From the cell containing the given text, extract its center point as (X, Y) coordinate. 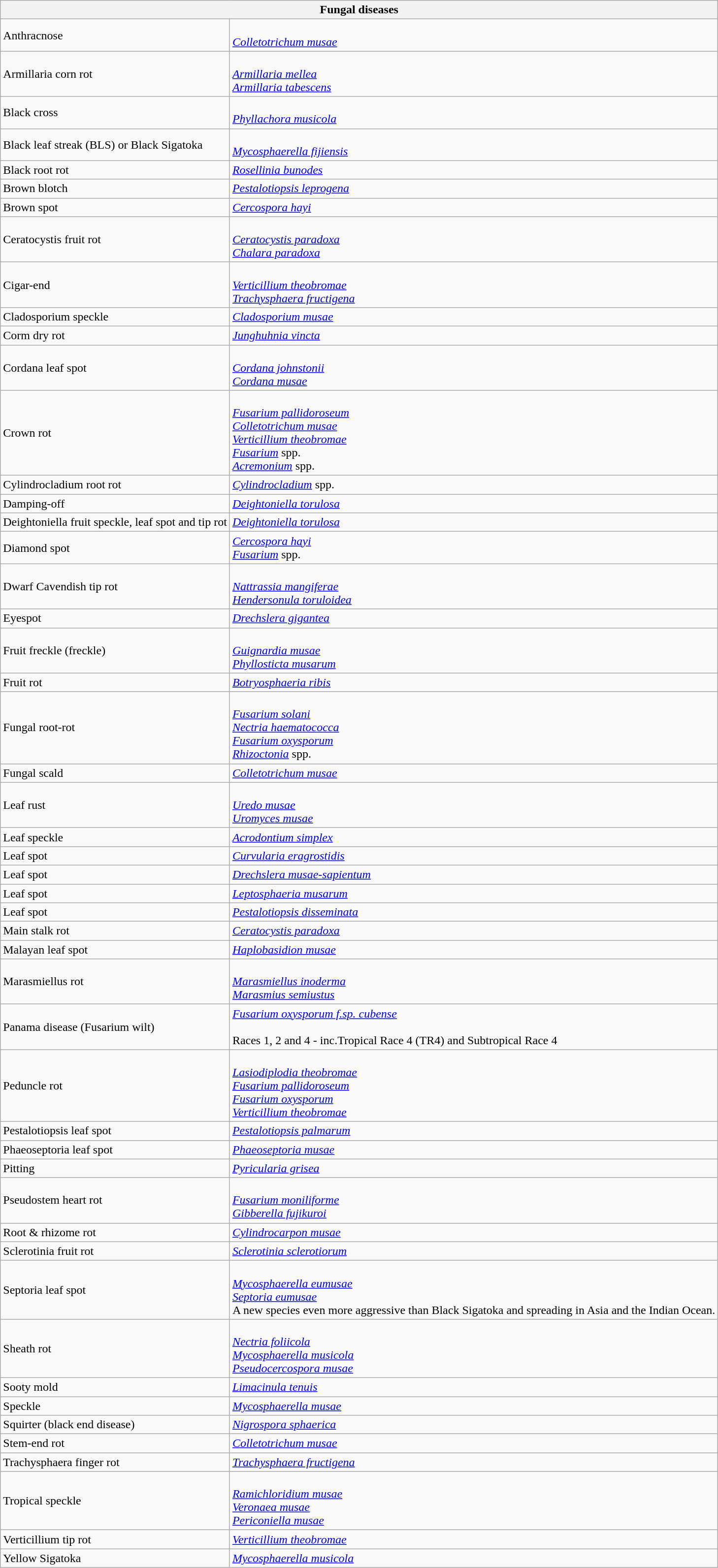
Damping-off (115, 504)
Root & rhizome rot (115, 1232)
Leptosphaeria musarum (474, 894)
Trachysphaera finger rot (115, 1462)
Lasiodiplodia theobromae Fusarium pallidoroseum Fusarium oxysporum Verticillium theobromae (474, 1086)
Fusarium pallidoroseum Colletotrichum musae Verticillium theobromae Fusarium spp. Acremonium spp. (474, 433)
Fusarium oxysporum f.sp. cubense Races 1, 2 and 4 - inc.Tropical Race 4 (TR4) and Subtropical Race 4 (474, 1027)
Eyespot (115, 618)
Cylindrocladium root rot (115, 485)
Squirter (black end disease) (115, 1425)
Main stalk rot (115, 931)
Nattrassia mangiferae Hendersonula toruloidea (474, 586)
Cercospora hayiFusarium spp. (474, 547)
Pestalotiopsis palmarum (474, 1131)
Cylindrocarpon musae (474, 1232)
Stem-end rot (115, 1443)
Brown blotch (115, 189)
Peduncle rot (115, 1086)
Black cross (115, 112)
Diamond spot (115, 547)
Uredo musae Uromyces musae (474, 805)
Pitting (115, 1168)
Pseudostem heart rot (115, 1200)
Pestalotiopsis disseminata (474, 912)
Fruit freckle (freckle) (115, 650)
Botryosphaeria ribis (474, 682)
Cylindrocladium spp. (474, 485)
Black leaf streak (BLS) or Black Sigatoka (115, 145)
Cigar-end (115, 285)
Guignardia musae Phyllosticta musarum (474, 650)
Fungal diseases (359, 10)
Cladosporium speckle (115, 317)
Pyricularia grisea (474, 1168)
Mycosphaerella eumusae Septoria eumusae A new species even more aggressive than Black Sigatoka and spreading in Asia and the Indian Ocean. (474, 1290)
Marasmiellus rot (115, 982)
Cordana johnstonii Cordana musae (474, 367)
Armillaria mellea Armillaria tabescens (474, 74)
Drechslera musae-sapientum (474, 874)
Yellow Sigatoka (115, 1558)
Acrodontium simplex (474, 837)
Curvularia eragrostidis (474, 856)
Verticillium theobromae Trachysphaera fructigena (474, 285)
Leaf rust (115, 805)
Ceratocystis paradoxa (474, 931)
Pestalotiopsis leaf spot (115, 1131)
Ceratocystis fruit rot (115, 239)
Junghuhnia vincta (474, 335)
Armillaria corn rot (115, 74)
Phaeoseptoria leaf spot (115, 1150)
Verticillium theobromae (474, 1539)
Anthracnose (115, 35)
Black root rot (115, 170)
Leaf speckle (115, 837)
Cercospora hayi (474, 207)
Dwarf Cavendish tip rot (115, 586)
Crown rot (115, 433)
Drechslera gigantea (474, 618)
Deightoniella fruit speckle, leaf spot and tip rot (115, 522)
Fusarium moniliforme Gibberella fujikuroi (474, 1200)
Nectria foliicola Mycosphaerella musicola Pseudocercospora musae (474, 1348)
Septoria leaf spot (115, 1290)
Fruit rot (115, 682)
Cladosporium musae (474, 317)
Brown spot (115, 207)
Ramichloridium musae Veronaea musae Periconiella musae (474, 1501)
Sooty mold (115, 1387)
Mycosphaerella musicola (474, 1558)
Malayan leaf spot (115, 950)
Panama disease (Fusarium wilt) (115, 1027)
Sclerotinia fruit rot (115, 1251)
Ceratocystis paradoxa Chalara paradoxa (474, 239)
Marasmiellus inoderma Marasmius semiustus (474, 982)
Tropical speckle (115, 1501)
Speckle (115, 1406)
Sclerotinia sclerotiorum (474, 1251)
Fungal root-rot (115, 728)
Haplobasidion musae (474, 950)
Pestalotiopsis leprogena (474, 189)
Nigrospora sphaerica (474, 1425)
Trachysphaera fructigena (474, 1462)
Cordana leaf spot (115, 367)
Limacinula tenuis (474, 1387)
Mycosphaerella musae (474, 1406)
Phaeoseptoria musae (474, 1150)
Mycosphaerella fijiensis (474, 145)
Fusarium solani Nectria haematococca Fusarium oxysporum Rhizoctonia spp. (474, 728)
Sheath rot (115, 1348)
Phyllachora musicola (474, 112)
Rosellinia bunodes (474, 170)
Fungal scald (115, 773)
Verticillium tip rot (115, 1539)
Corm dry rot (115, 335)
